Output the (X, Y) coordinate of the center of the cell containing the given text.  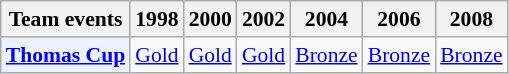
Team events (66, 19)
1998 (156, 19)
2000 (210, 19)
2006 (399, 19)
2004 (326, 19)
2002 (264, 19)
Thomas Cup (66, 55)
2008 (471, 19)
